Capture the cell that displays the provided text and extract its [X, Y] central coordinate. 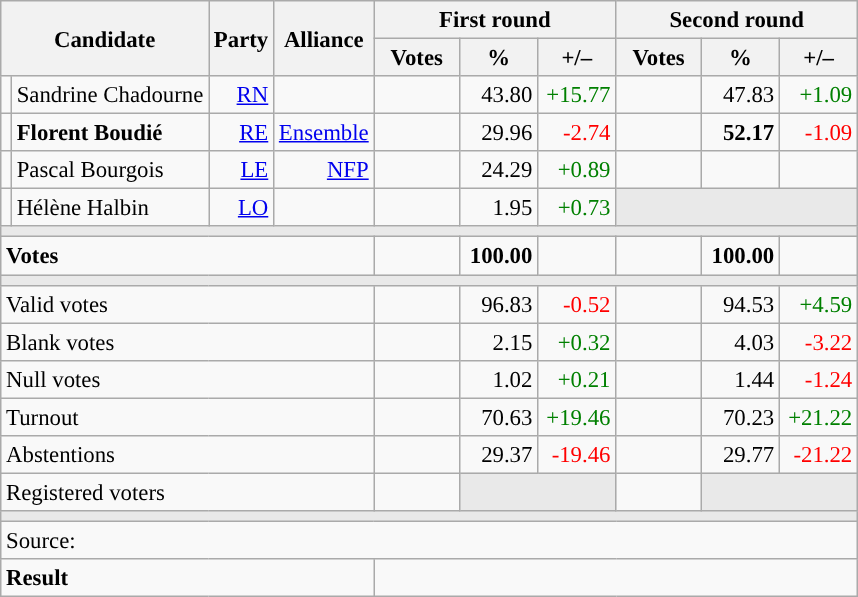
-2.74 [577, 133]
RN [242, 95]
4.03 [740, 342]
Turnout [188, 417]
RE [242, 133]
47.83 [740, 95]
Hélène Halbin [110, 208]
Valid votes [188, 304]
Registered voters [188, 492]
Pascal Bourgois [110, 170]
-19.46 [577, 455]
+1.09 [818, 95]
1.44 [740, 379]
29.77 [740, 455]
52.17 [740, 133]
+0.21 [577, 379]
+0.73 [577, 208]
2.15 [499, 342]
29.37 [499, 455]
Florent Boudié [110, 133]
+4.59 [818, 304]
Party [242, 38]
Ensemble [324, 133]
70.63 [499, 417]
-21.22 [818, 455]
-0.52 [577, 304]
First round [495, 20]
Candidate [105, 38]
+0.89 [577, 170]
Alliance [324, 38]
LE [242, 170]
-3.22 [818, 342]
-1.09 [818, 133]
Result [188, 578]
Abstentions [188, 455]
96.83 [499, 304]
LO [242, 208]
29.96 [499, 133]
Sandrine Chadourne [110, 95]
Source: [430, 540]
Null votes [188, 379]
94.53 [740, 304]
43.80 [499, 95]
+15.77 [577, 95]
+0.32 [577, 342]
+19.46 [577, 417]
1.95 [499, 208]
1.02 [499, 379]
70.23 [740, 417]
-1.24 [818, 379]
+21.22 [818, 417]
NFP [324, 170]
Second round [737, 20]
24.29 [499, 170]
Blank votes [188, 342]
